Extract the [x, y] coordinate from the center of the cell holding the provided text.  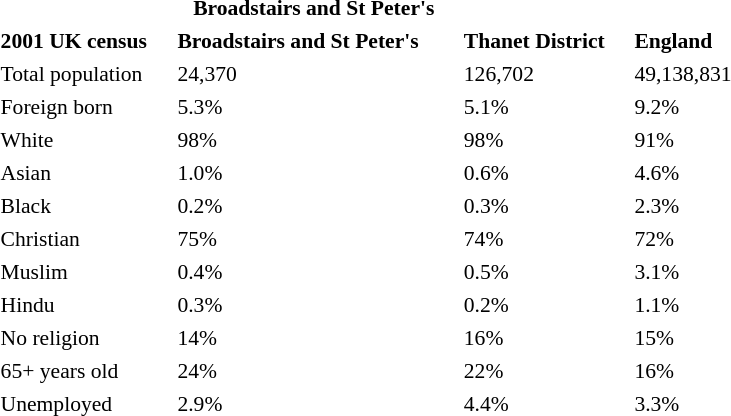
Broadstairs and St Peter's [317, 40]
24,370 [317, 74]
5.3% [317, 106]
16% [545, 338]
126,702 [545, 74]
24% [317, 370]
75% [317, 238]
0.6% [545, 172]
0.5% [545, 272]
Thanet District [545, 40]
74% [545, 238]
22% [545, 370]
0.4% [317, 272]
14% [317, 338]
5.1% [545, 106]
1.0% [317, 172]
